Scan for the cell matching the given text and deliver its (x, y) coordinate at center. 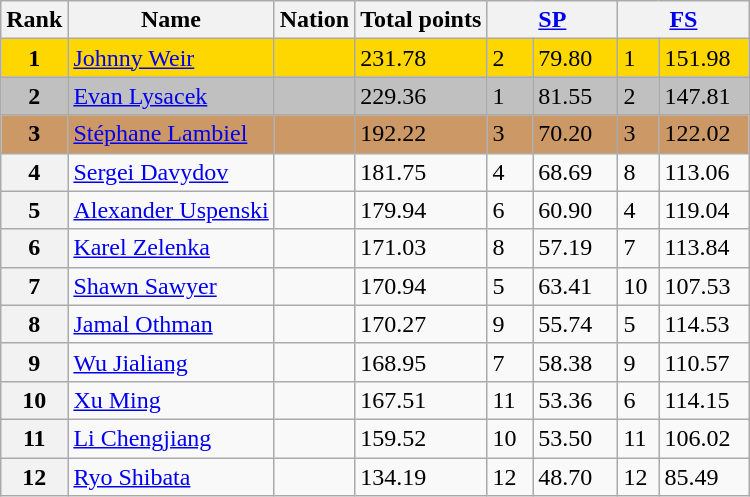
107.53 (704, 286)
192.22 (421, 134)
Stéphane Lambiel (171, 134)
170.27 (421, 324)
Johnny Weir (171, 58)
Sergei Davydov (171, 172)
Shawn Sawyer (171, 286)
55.74 (576, 324)
110.57 (704, 362)
159.52 (421, 438)
171.03 (421, 248)
Xu Ming (171, 400)
Karel Zelenka (171, 248)
Rank (34, 20)
Nation (314, 20)
170.94 (421, 286)
179.94 (421, 210)
147.81 (704, 96)
Alexander Uspenski (171, 210)
106.02 (704, 438)
Jamal Othman (171, 324)
119.04 (704, 210)
Evan Lysacek (171, 96)
57.19 (576, 248)
Ryo Shibata (171, 477)
60.90 (576, 210)
81.55 (576, 96)
231.78 (421, 58)
58.38 (576, 362)
168.95 (421, 362)
114.15 (704, 400)
113.06 (704, 172)
79.80 (576, 58)
229.36 (421, 96)
113.84 (704, 248)
181.75 (421, 172)
Li Chengjiang (171, 438)
SP (552, 20)
85.49 (704, 477)
53.36 (576, 400)
70.20 (576, 134)
68.69 (576, 172)
63.41 (576, 286)
134.19 (421, 477)
53.50 (576, 438)
122.02 (704, 134)
FS (684, 20)
167.51 (421, 400)
151.98 (704, 58)
Name (171, 20)
48.70 (576, 477)
Wu Jialiang (171, 362)
114.53 (704, 324)
Total points (421, 20)
